Identify which cell holds the provided text, then report its [X, Y] central coordinate. 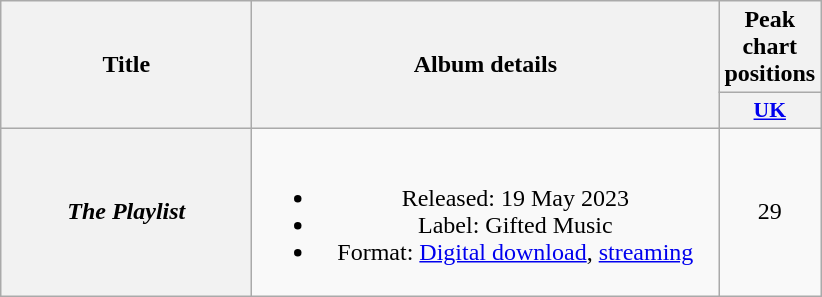
Title [126, 65]
Released: 19 May 2023Label: Gifted MusicFormat: Digital download, streaming [486, 212]
UK [770, 111]
29 [770, 212]
Album details [486, 65]
The Playlist [126, 212]
Peak chart positions [770, 47]
